Find where the given text appears and provide that cell's center as (X, Y) coordinate. 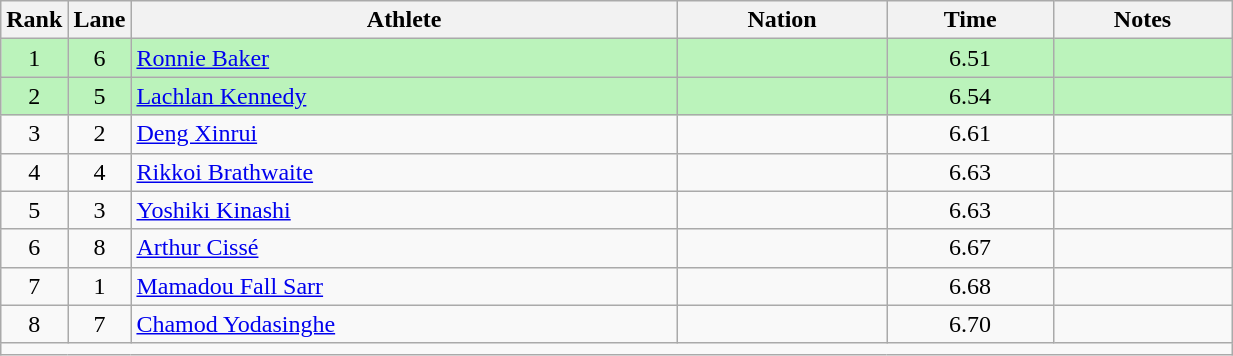
6.61 (970, 134)
Lane (100, 20)
6.68 (970, 286)
Mamadou Fall Sarr (404, 286)
Notes (1142, 20)
Athlete (404, 20)
Rank (34, 20)
Deng Xinrui (404, 134)
6.54 (970, 96)
Chamod Yodasinghe (404, 324)
Yoshiki Kinashi (404, 210)
Rikkoi Brathwaite (404, 172)
Time (970, 20)
6.67 (970, 248)
Lachlan Kennedy (404, 96)
Nation (782, 20)
Arthur Cissé (404, 248)
6.70 (970, 324)
6.51 (970, 58)
Ronnie Baker (404, 58)
